Search for the cell housing the specified text and yield its [x, y] center coordinate. 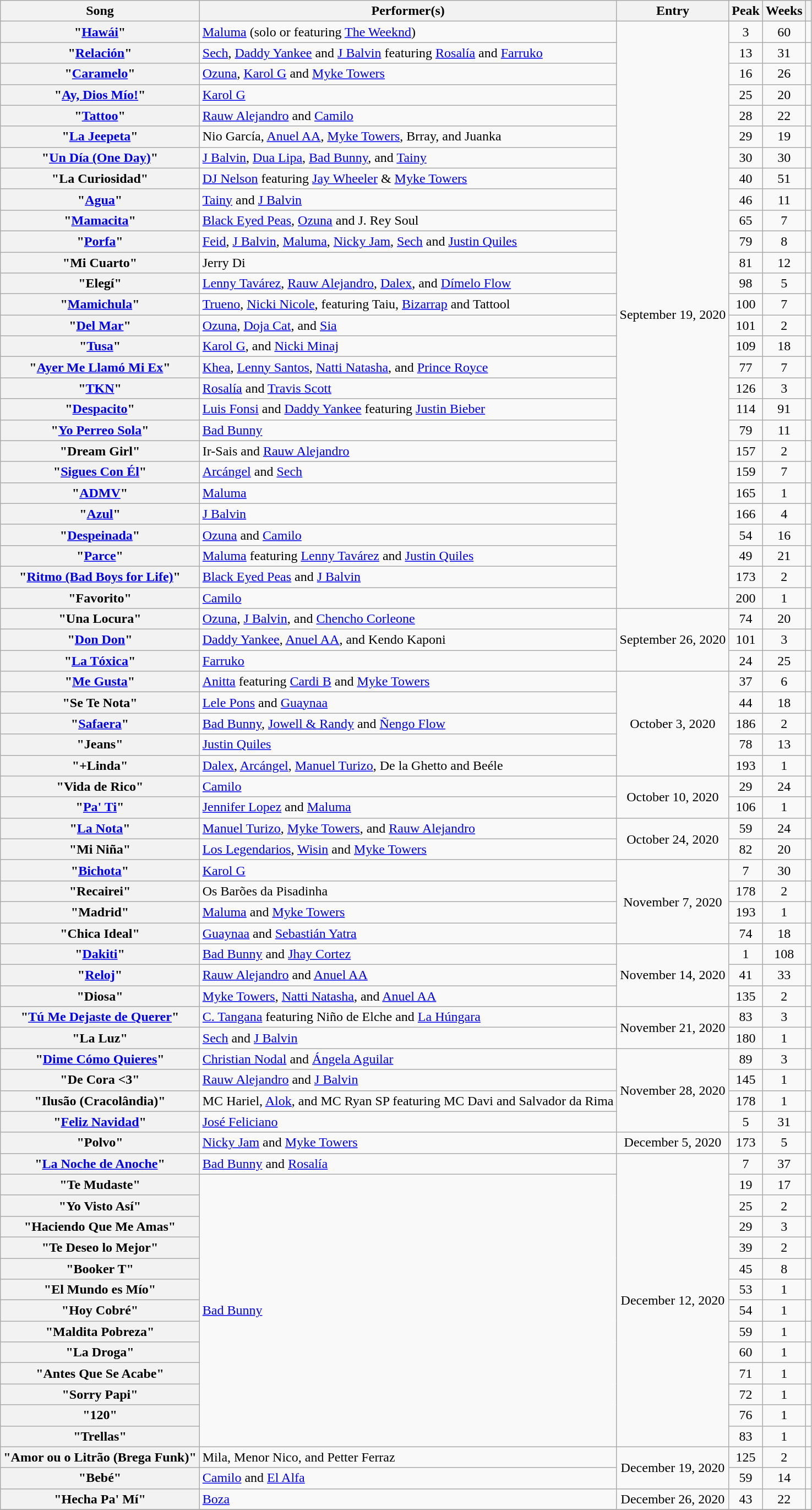
109 [746, 346]
"Ayer Me Llamó Mi Ex" [100, 367]
"Dream Girl" [100, 451]
Rauw Alejandro and J Balvin [408, 1080]
Sech and J Balvin [408, 1038]
MC Hariel, Alok, and MC Ryan SP featuring MC Davi and Salvador da Rima [408, 1101]
November 14, 2020 [673, 975]
46 [746, 199]
Entry [673, 11]
Ir-Sais and Rauw Alejandro [408, 451]
"Antes Que Se Acabe" [100, 1373]
"+Linda" [100, 765]
"Hoy Cobré" [100, 1311]
Maluma and Myke Towers [408, 912]
"Ilusão (Cracolândia)" [100, 1101]
14 [784, 1478]
Los Legendarios, Wisin and Myke Towers [408, 849]
J Balvin [408, 514]
Tainy and J Balvin [408, 199]
Black Eyed Peas, Ozuna and J. Rey Soul [408, 220]
"Madrid" [100, 912]
"Ritmo (Bad Boys for Life)" [100, 577]
21 [784, 556]
December 5, 2020 [673, 1143]
"Yo Perreo Sola" [100, 430]
"Favorito" [100, 598]
Bad Bunny and Rosalía [408, 1164]
71 [746, 1373]
November 21, 2020 [673, 1028]
"Tusa" [100, 346]
"Pa' Ti" [100, 807]
"Un Día (One Day)" [100, 157]
Khea, Lenny Santos, Natti Natasha, and Prince Royce [408, 367]
"Elegí" [100, 284]
"Jeans" [100, 745]
"Yo Visto Así" [100, 1205]
"Mi Cuarto" [100, 263]
September 26, 2020 [673, 640]
"El Mundo es Mío" [100, 1290]
"120" [100, 1415]
"Trellas" [100, 1436]
Maluma featuring Lenny Tavárez and Justin Quiles [408, 556]
November 7, 2020 [673, 901]
82 [746, 849]
180 [746, 1038]
Myke Towers, Natti Natasha, and Anuel AA [408, 996]
"Te Deseo lo Mejor" [100, 1247]
145 [746, 1080]
"Azul" [100, 514]
51 [784, 178]
39 [746, 1247]
33 [784, 975]
Rauw Alejandro and Camilo [408, 116]
"Bichota" [100, 870]
Maluma (solo or featuring The Weeknd) [408, 32]
DJ Nelson featuring Jay Wheeler & Myke Towers [408, 178]
Mila, Menor Nico, and Petter Ferraz [408, 1457]
"La Curiosidad" [100, 178]
28 [746, 116]
Maluma [408, 493]
"La Droga" [100, 1353]
44 [746, 703]
"Mi Niña" [100, 849]
Black Eyed Peas and J Balvin [408, 577]
Sech, Daddy Yankee and J Balvin featuring Rosalía and Farruko [408, 53]
"Safaera" [100, 724]
"Agua" [100, 199]
"La Luz" [100, 1038]
Song [100, 11]
Bad Bunny, Jowell & Randy and Ñengo Flow [408, 724]
"Feliz Navidad" [100, 1122]
4 [784, 514]
Jennifer Lopez and Maluma [408, 807]
91 [784, 409]
"Caramelo" [100, 74]
135 [746, 996]
"Haciendo Que Me Amas" [100, 1226]
Bad Bunny and Jhay Cortez [408, 954]
Justin Quiles [408, 745]
26 [784, 74]
89 [746, 1059]
Lele Pons and Guaynaa [408, 703]
Rosalía and Travis Scott [408, 388]
77 [746, 367]
"Maldita Pobreza" [100, 1332]
"Booker T" [100, 1268]
12 [784, 263]
186 [746, 724]
Ozuna, Karol G and Myke Towers [408, 74]
"Amor ou o Litrão (Brega Funk)" [100, 1457]
"Reloj" [100, 975]
October 10, 2020 [673, 797]
"Polvo" [100, 1143]
"La Noche de Anoche" [100, 1164]
"Despeinada" [100, 535]
Ozuna, Doja Cat, and Sia [408, 325]
40 [746, 178]
125 [746, 1457]
Rauw Alejandro and Anuel AA [408, 975]
Arcángel and Sech [408, 472]
"De Cora <3" [100, 1080]
C. Tangana featuring Niño de Elche and La Húngara [408, 1017]
"Te Mudaste" [100, 1185]
159 [746, 472]
"Se Te Nota" [100, 703]
Guaynaa and Sebastián Yatra [408, 933]
45 [746, 1268]
6 [784, 682]
114 [746, 409]
100 [746, 305]
"Sigues Con Él" [100, 472]
"Vida de Rico" [100, 786]
17 [784, 1185]
"Tattoo" [100, 116]
78 [746, 745]
"Bebé" [100, 1478]
Feid, J Balvin, Maluma, Nicky Jam, Sech and Justin Quiles [408, 241]
"Sorry Papi" [100, 1394]
41 [746, 975]
"Ay, Dios Mío!" [100, 95]
"Tú Me Dejaste de Querer" [100, 1017]
"Don Don" [100, 640]
Peak [746, 11]
200 [746, 598]
"Recairei" [100, 891]
"Chica Ideal" [100, 933]
"Relación" [100, 53]
81 [746, 263]
J Balvin, Dua Lipa, Bad Bunny, and Tainy [408, 157]
September 19, 2020 [673, 315]
"Mamacita" [100, 220]
Boza [408, 1499]
126 [746, 388]
"La Jeepeta" [100, 137]
43 [746, 1499]
Christian Nodal and Ángela Aguilar [408, 1059]
"Mamichula" [100, 305]
165 [746, 493]
"Dakiti" [100, 954]
108 [784, 954]
53 [746, 1290]
"ADMV" [100, 493]
"Despacito" [100, 409]
98 [746, 284]
"Diosa" [100, 996]
Luis Fonsi and Daddy Yankee featuring Justin Bieber [408, 409]
Os Barões da Pisadinha [408, 891]
December 19, 2020 [673, 1468]
"Hawái" [100, 32]
José Feliciano [408, 1122]
October 24, 2020 [673, 839]
"Me Gusta" [100, 682]
166 [746, 514]
Farruko [408, 661]
"Una Locura" [100, 619]
Camilo and El Alfa [408, 1478]
"TKN" [100, 388]
November 28, 2020 [673, 1090]
Weeks [784, 11]
Trueno, Nicki Nicole, featuring Taiu, Bizarrap and Tattool [408, 305]
"La Nota" [100, 828]
Daddy Yankee, Anuel AA, and Kendo Kaponi [408, 640]
Karol G, and Nicki Minaj [408, 346]
Nio García, Anuel AA, Myke Towers, Brray, and Juanka [408, 137]
49 [746, 556]
76 [746, 1415]
Ozuna, J Balvin, and Chencho Corleone [408, 619]
Dalex, Arcángel, Manuel Turizo, De la Ghetto and Beéle [408, 765]
December 12, 2020 [673, 1300]
December 26, 2020 [673, 1499]
"Porfa" [100, 241]
Lenny Tavárez, Rauw Alejandro, Dalex, and Dímelo Flow [408, 284]
"Del Mar" [100, 325]
"Hecha Pa' Mí" [100, 1499]
106 [746, 807]
"Parce" [100, 556]
October 3, 2020 [673, 724]
Jerry Di [408, 263]
"Dime Cómo Quieres" [100, 1059]
Performer(s) [408, 11]
Anitta featuring Cardi B and Myke Towers [408, 682]
Manuel Turizo, Myke Towers, and Rauw Alejandro [408, 828]
Nicky Jam and Myke Towers [408, 1143]
72 [746, 1394]
"La Tóxica" [100, 661]
65 [746, 220]
157 [746, 451]
Ozuna and Camilo [408, 535]
